Identify which cell holds the provided text, then report its (x, y) central coordinate. 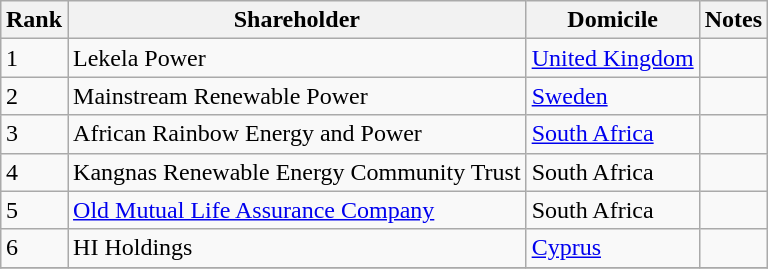
Lekela Power (298, 58)
3 (34, 134)
6 (34, 248)
Sweden (612, 96)
Rank (34, 20)
Mainstream Renewable Power (298, 96)
1 (34, 58)
5 (34, 210)
Shareholder (298, 20)
4 (34, 172)
Notes (733, 20)
Kangnas Renewable Energy Community Trust (298, 172)
HI Holdings (298, 248)
Old Mutual Life Assurance Company (298, 210)
African Rainbow Energy and Power (298, 134)
Cyprus (612, 248)
2 (34, 96)
United Kingdom (612, 58)
Domicile (612, 20)
